Provide the [x, y] coordinate of the cell's center where the given text is located.  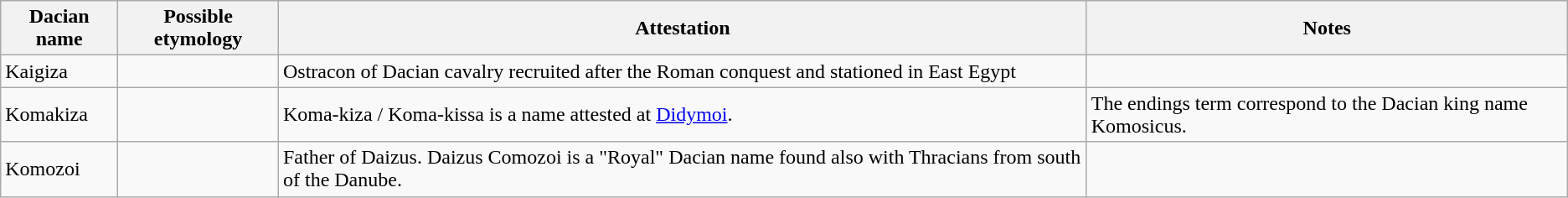
Komakiza [59, 114]
Koma-kiza / Koma-kissa is a name attested at Didymoi. [682, 114]
Attestation [682, 29]
Ostracon of Dacian cavalry recruited after the Roman conquest and stationed in East Egypt [682, 71]
Komozoi [59, 169]
Dacian name [59, 29]
The endings term correspond to the Dacian king name Komosicus. [1327, 114]
Kaigiza [59, 71]
Father of Daizus. Daizus Comozoi is a "Royal" Dacian name found also with Thracians from south of the Danube. [682, 169]
Possible etymology [199, 29]
Notes [1327, 29]
